Scan for the cell matching the given text and deliver its [X, Y] coordinate at center. 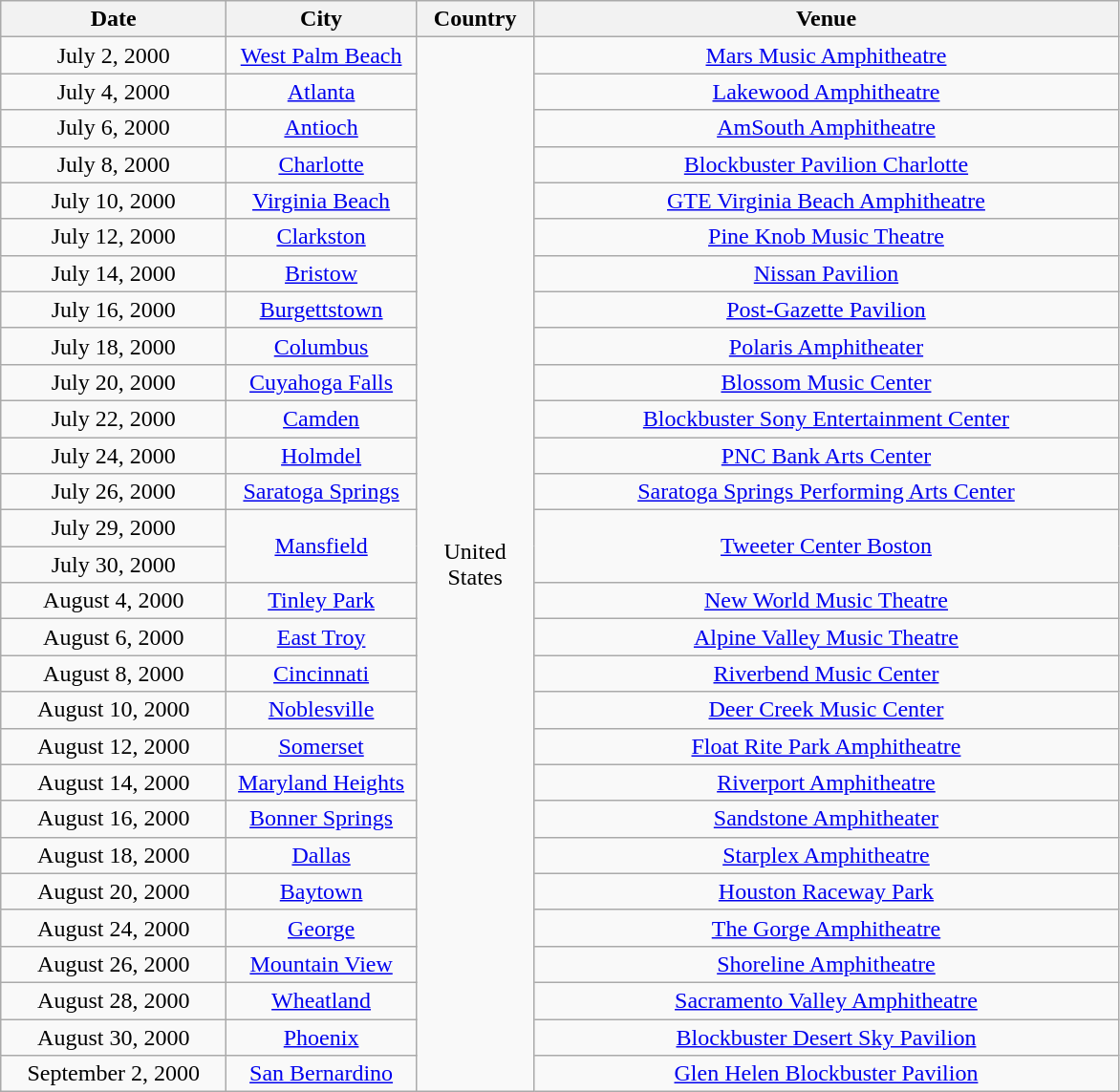
New World Music Theatre [826, 601]
Shoreline Amphitheatre [826, 964]
August 8, 2000 [114, 674]
Country [475, 19]
Riverport Amphitheatre [826, 782]
July 20, 2000 [114, 382]
Bristow [321, 273]
August 20, 2000 [114, 891]
Pine Knob Music Theatre [826, 237]
Somerset [321, 746]
Virginia Beach [321, 201]
Float Rite Park Amphitheatre [826, 746]
Saratoga Springs [321, 492]
Alpine Valley Music Theatre [826, 637]
Mansfield [321, 546]
July 29, 2000 [114, 528]
July 14, 2000 [114, 273]
August 14, 2000 [114, 782]
San Bernardino [321, 1074]
AmSouth Amphitheatre [826, 128]
August 12, 2000 [114, 746]
East Troy [321, 637]
July 16, 2000 [114, 310]
Noblesville [321, 710]
Cuyahoga Falls [321, 382]
Holmdel [321, 456]
August 16, 2000 [114, 819]
July 18, 2000 [114, 346]
July 4, 2000 [114, 92]
Blockbuster Desert Sky Pavilion [826, 1037]
August 18, 2000 [114, 855]
PNC Bank Arts Center [826, 456]
Polaris Amphitheater [826, 346]
Phoenix [321, 1037]
Lakewood Amphitheatre [826, 92]
Mars Music Amphitheatre [826, 55]
The Gorge Amphitheatre [826, 928]
Blossom Music Center [826, 382]
City [321, 19]
Riverbend Music Center [826, 674]
Columbus [321, 346]
Mountain View [321, 964]
July 10, 2000 [114, 201]
September 2, 2000 [114, 1074]
Saratoga Springs Performing Arts Center [826, 492]
July 12, 2000 [114, 237]
West Palm Beach [321, 55]
August 30, 2000 [114, 1037]
August 28, 2000 [114, 1000]
August 24, 2000 [114, 928]
Baytown [321, 891]
July 8, 2000 [114, 164]
Deer Creek Music Center [826, 710]
Sandstone Amphitheater [826, 819]
August 26, 2000 [114, 964]
United States [475, 565]
George [321, 928]
Bonner Springs [321, 819]
Houston Raceway Park [826, 891]
August 4, 2000 [114, 601]
Burgettstown [321, 310]
Blockbuster Sony Entertainment Center [826, 418]
Starplex Amphitheatre [826, 855]
Atlanta [321, 92]
July 24, 2000 [114, 456]
August 10, 2000 [114, 710]
Dallas [321, 855]
Date [114, 19]
Blockbuster Pavilion Charlotte [826, 164]
July 6, 2000 [114, 128]
Antioch [321, 128]
July 22, 2000 [114, 418]
Post-Gazette Pavilion [826, 310]
Tinley Park [321, 601]
Charlotte [321, 164]
Tweeter Center Boston [826, 546]
Wheatland [321, 1000]
Cincinnati [321, 674]
Clarkston [321, 237]
GTE Virginia Beach Amphitheatre [826, 201]
Camden [321, 418]
Venue [826, 19]
Glen Helen Blockbuster Pavilion [826, 1074]
Nissan Pavilion [826, 273]
July 2, 2000 [114, 55]
August 6, 2000 [114, 637]
Maryland Heights [321, 782]
Sacramento Valley Amphitheatre [826, 1000]
July 26, 2000 [114, 492]
July 30, 2000 [114, 565]
